Extract the (X, Y) coordinate from the center of the cell holding the provided text.  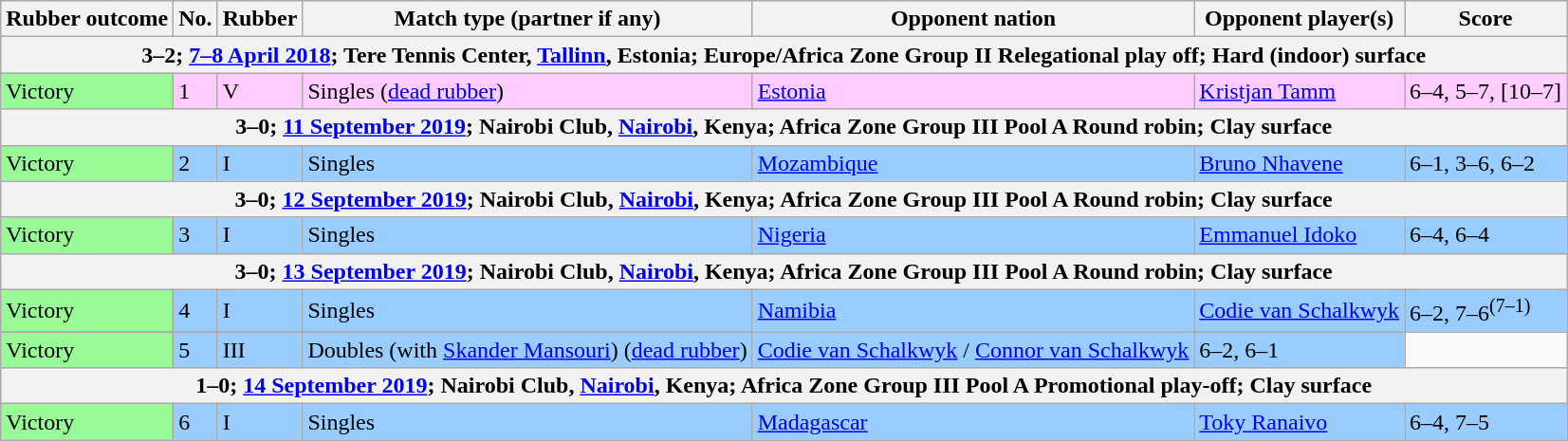
3 (195, 235)
1 (195, 91)
6–1, 3–6, 6–2 (1485, 163)
4 (195, 311)
Mozambique (973, 163)
6–2, 7–6(7–1) (1485, 311)
Opponent player(s) (1300, 19)
6–4, 5–7, [10–7] (1485, 91)
Emmanuel Idoko (1300, 235)
3–0; 13 September 2019; Nairobi Club, Nairobi, Kenya; Africa Zone Group III Pool A Round robin; Clay surface (784, 271)
Namibia (973, 311)
3–2; 7–8 April 2018; Tere Tennis Center, Tallinn, Estonia; Europe/Africa Zone Group II Relegational play off; Hard (indoor) surface (784, 55)
6–4, 7–5 (1485, 422)
6–4, 6–4 (1485, 235)
5 (195, 350)
Rubber (260, 19)
V (260, 91)
No. (195, 19)
6–2, 6–1 (1300, 350)
1–0; 14 September 2019; Nairobi Club, Nairobi, Kenya; Africa Zone Group III Pool A Promotional play-off; Clay surface (784, 386)
Rubber outcome (87, 19)
Estonia (973, 91)
Codie van Schalkwyk (1300, 311)
Score (1485, 19)
Doubles (with Skander Mansouri) (dead rubber) (527, 350)
Codie van Schalkwyk / Connor van Schalkwyk (973, 350)
Singles (dead rubber) (527, 91)
III (260, 350)
Kristjan Tamm (1300, 91)
3–0; 12 September 2019; Nairobi Club, Nairobi, Kenya; Africa Zone Group III Pool A Round robin; Clay surface (784, 199)
3–0; 11 September 2019; Nairobi Club, Nairobi, Kenya; Africa Zone Group III Pool A Round robin; Clay surface (784, 127)
Madagascar (973, 422)
Nigeria (973, 235)
2 (195, 163)
Opponent nation (973, 19)
Toky Ranaivo (1300, 422)
6 (195, 422)
Match type (partner if any) (527, 19)
Bruno Nhavene (1300, 163)
